Pinpoint the cell where the given text exists, returning its [x, y] midpoint coordinate. 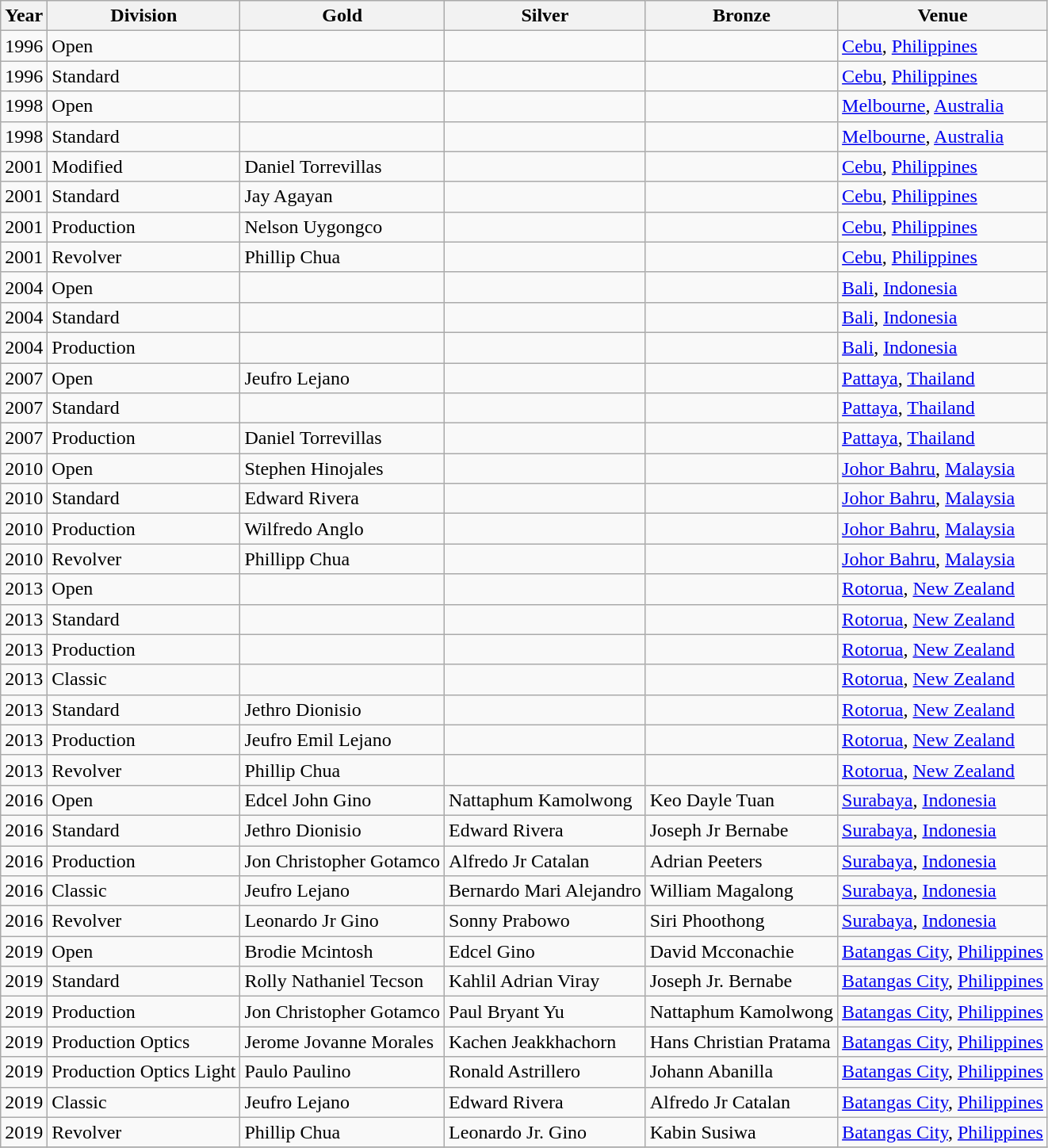
Bernardo Mari Alejandro [545, 891]
Jerome Jovanne Morales [342, 1042]
Hans Christian Pratama [741, 1042]
Jay Agayan [342, 197]
Siri Phoothong [741, 921]
Year [24, 16]
Sonny Prabowo [545, 921]
Silver [545, 16]
Stephen Hinojales [342, 469]
Keo Dayle Tuan [741, 800]
Bronze [741, 16]
Kahlil Adrian Viray [545, 982]
Leonardo Jr. Gino [545, 1132]
Rolly Nathaniel Tecson [342, 982]
Production Optics Light [144, 1072]
Division [144, 16]
Edcel Gino [545, 951]
Leonardo Jr Gino [342, 921]
Production Optics [144, 1042]
Nelson Uygongco [342, 227]
Kabin Susiwa [741, 1132]
Gold [342, 16]
Modified [144, 166]
Jeufro Emil Lejano [342, 740]
Joseph Jr Bernabe [741, 830]
Brodie Mcintosh [342, 951]
Paul Bryant Yu [545, 1012]
Wilfredo Anglo [342, 529]
Paulo Paulino [342, 1072]
William Magalong [741, 891]
Ronald Astrillero [545, 1072]
Venue [943, 16]
Phillipp Chua [342, 559]
Edcel John Gino [342, 800]
David Mcconachie [741, 951]
Kachen Jeakkhachorn [545, 1042]
Joseph Jr. Bernabe [741, 982]
Johann Abanilla [741, 1072]
Adrian Peeters [741, 860]
